Capture the cell that displays the provided text and extract its (x, y) central coordinate. 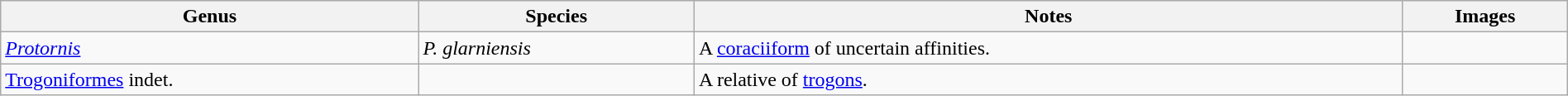
A relative of trogons. (1049, 79)
Notes (1049, 17)
Genus (210, 17)
Species (556, 17)
Images (1485, 17)
Trogoniformes indet. (210, 79)
P. glarniensis (556, 48)
A coraciiform of uncertain affinities. (1049, 48)
Protornis (210, 48)
